Scan for the cell matching the given text and deliver its (x, y) coordinate at center. 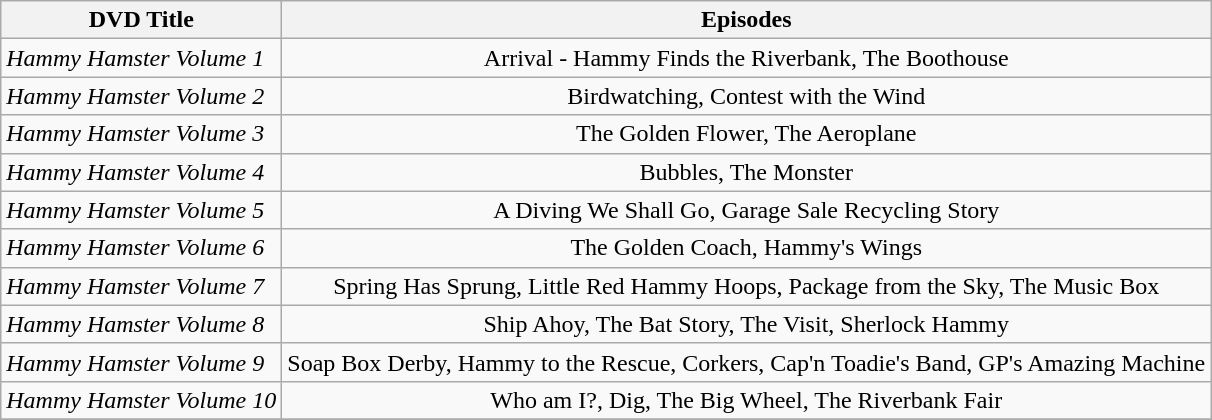
Hammy Hamster Volume 9 (142, 362)
Spring Has Sprung, Little Red Hammy Hoops, Package from the Sky, The Music Box (746, 286)
The Golden Flower, The Aeroplane (746, 134)
Hammy Hamster Volume 7 (142, 286)
Hammy Hamster Volume 3 (142, 134)
Bubbles, The Monster (746, 172)
Hammy Hamster Volume 10 (142, 400)
Birdwatching, Contest with the Wind (746, 96)
Arrival - Hammy Finds the Riverbank, The Boothouse (746, 58)
The Golden Coach, Hammy's Wings (746, 248)
Hammy Hamster Volume 8 (142, 324)
Hammy Hamster Volume 4 (142, 172)
DVD Title (142, 20)
Hammy Hamster Volume 6 (142, 248)
Soap Box Derby, Hammy to the Rescue, Corkers, Cap'n Toadie's Band, GP's Amazing Machine (746, 362)
Episodes (746, 20)
Hammy Hamster Volume 1 (142, 58)
Who am I?, Dig, The Big Wheel, The Riverbank Fair (746, 400)
Hammy Hamster Volume 5 (142, 210)
Ship Ahoy, The Bat Story, The Visit, Sherlock Hammy (746, 324)
Hammy Hamster Volume 2 (142, 96)
A Diving We Shall Go, Garage Sale Recycling Story (746, 210)
